Identify which cell holds the provided text, then report its [x, y] central coordinate. 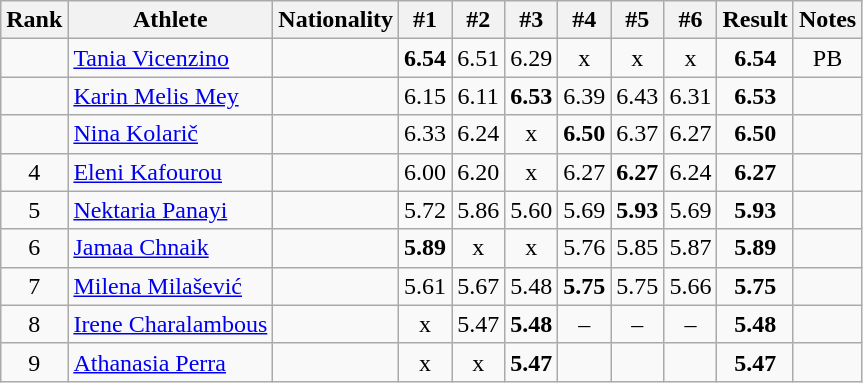
#5 [638, 20]
#3 [532, 20]
9 [34, 362]
5.61 [426, 286]
#1 [426, 20]
5 [34, 210]
8 [34, 324]
Nationality [336, 20]
5.76 [584, 248]
PB [827, 58]
Eleni Kafourou [170, 172]
6.51 [478, 58]
Nina Kolarič [170, 134]
5.66 [690, 286]
Irene Charalambous [170, 324]
5.86 [478, 210]
Nektaria Panayi [170, 210]
6.00 [426, 172]
Jamaa Chnaik [170, 248]
6.33 [426, 134]
Tania Vicenzino [170, 58]
6.43 [638, 96]
Karin Melis Mey [170, 96]
5.72 [426, 210]
Rank [34, 20]
5.85 [638, 248]
#4 [584, 20]
6.15 [426, 96]
5.87 [690, 248]
6 [34, 248]
Athanasia Perra [170, 362]
6.20 [478, 172]
6.37 [638, 134]
5.67 [478, 286]
5.60 [532, 210]
Result [755, 20]
7 [34, 286]
4 [34, 172]
6.29 [532, 58]
Athlete [170, 20]
6.11 [478, 96]
6.39 [584, 96]
6.31 [690, 96]
Milena Milašević [170, 286]
Notes [827, 20]
#2 [478, 20]
#6 [690, 20]
